Identify which cell holds the provided text, then report its (X, Y) central coordinate. 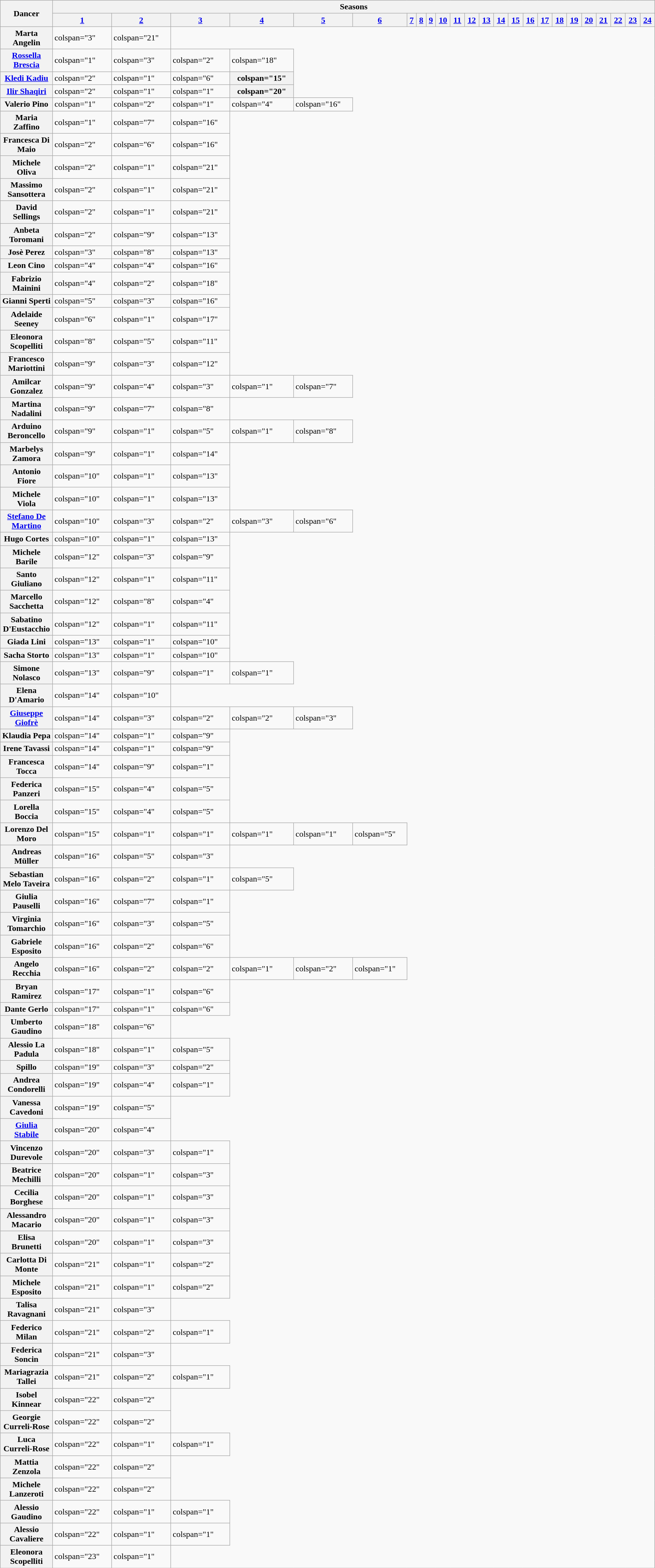
20 (589, 20)
Rossella Brescia (27, 60)
colspan="23" (82, 1557)
21 (604, 20)
10 (443, 20)
Federica Soncin (27, 1354)
24 (647, 20)
Francesco Mariottini (27, 364)
Sabatino D'Eustacchio (27, 624)
23 (633, 20)
David Sellings (27, 212)
Sacha Storto (27, 655)
12 (472, 20)
Leon Cino (27, 266)
Spillo (27, 1067)
9 (431, 20)
Andreas Müller (27, 856)
3 (200, 20)
Alessandro Macario (27, 1220)
Bryan Ramirez (27, 991)
14 (501, 20)
Federica Panzeri (27, 789)
22 (618, 20)
Adelaide Seeney (27, 319)
Amilcar Gonzalez (27, 386)
Talisa Ravagnani (27, 1309)
Seasons (354, 7)
Lorella Boccia (27, 811)
Simone Nolasco (27, 673)
Antonio Fiore (27, 476)
Michele Viola (27, 499)
Valerio Pino (27, 104)
Martina Nadalini (27, 409)
Michele Barile (27, 557)
Angelo Recchia (27, 969)
Umberto Gaudino (27, 1027)
Andrea Condorelli (27, 1085)
Josè Perez (27, 252)
Carlotta Di Monte (27, 1264)
Irene Tavassi (27, 749)
Fabrizio Mainini (27, 283)
Arduino Beroncello (27, 431)
Ilir Shaqiri (27, 91)
Luca Curreli-Rose (27, 1444)
15 (515, 20)
Santo Giuliano (27, 579)
Marbelys Zamora (27, 454)
Alessio Gaudino (27, 1512)
Kledi Kadiu (27, 78)
18 (560, 20)
Maria Zaffino (27, 122)
Alessio La Padula (27, 1049)
Marta Angelin (27, 38)
17 (545, 20)
Sebastian Melo Taveira (27, 878)
Giada Lini (27, 642)
Giulia Stabile (27, 1130)
Francesca Tocca (27, 767)
Gabriele Esposito (27, 946)
Elena D'Amario (27, 695)
Mariagrazia Tallei (27, 1377)
Giulia Pauselli (27, 901)
Georgie Curreli-Rose (27, 1422)
1 (82, 20)
Michele Lanzeroti (27, 1489)
Michele Esposito (27, 1287)
Marcello Sacchetta (27, 602)
Dancer (27, 13)
8 (421, 20)
Cecilia Borghese (27, 1197)
Vincenzo Durevole (27, 1152)
4 (262, 20)
Hugo Cortes (27, 539)
Stefano De Martino (27, 521)
19 (574, 20)
2 (141, 20)
Virginia Tomarchio (27, 924)
Federico Milan (27, 1332)
5 (323, 20)
Anbeta Toromani (27, 234)
Dante Gerlo (27, 1009)
Elisa Brunetti (27, 1242)
Massimo Sansottera (27, 189)
Giuseppe Giofrè (27, 718)
13 (486, 20)
Lorenzo Del Moro (27, 834)
Michele Oliva (27, 167)
Mattia Zenzola (27, 1467)
16 (530, 20)
Beatrice Mechilli (27, 1175)
Alessio Cavaliere (27, 1534)
Vanessa Cavedoni (27, 1107)
Klaudia Pepa (27, 735)
Isobel Kinnear (27, 1399)
Gianni Sperti (27, 301)
6 (380, 20)
11 (457, 20)
Francesca Di Maio (27, 144)
7 (412, 20)
